Find where the given text appears and provide that cell's center as (x, y) coordinate. 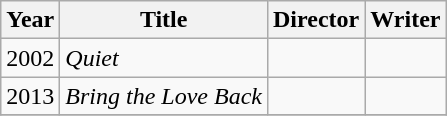
Quiet (164, 58)
Writer (406, 20)
Title (164, 20)
2013 (30, 96)
Director (316, 20)
Bring the Love Back (164, 96)
2002 (30, 58)
Year (30, 20)
